Find where the given text appears and provide that cell's center as (x, y) coordinate. 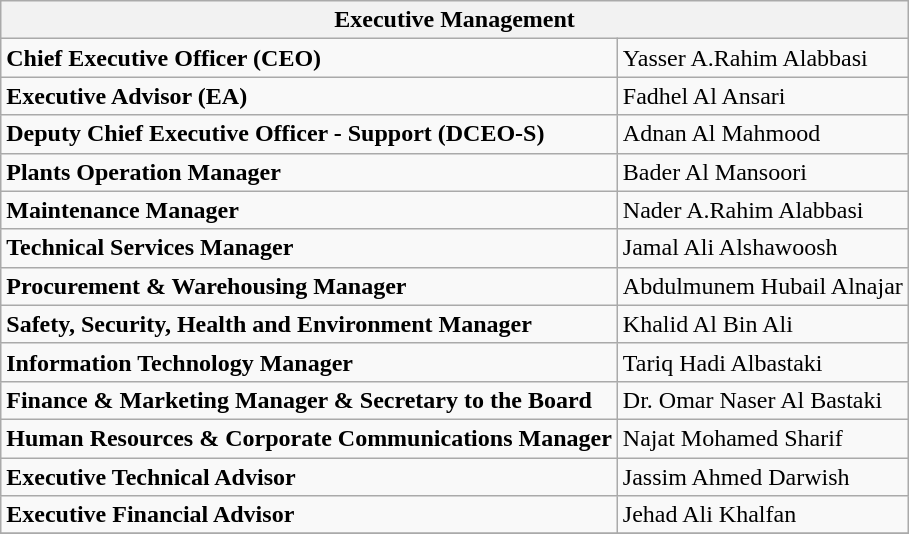
Executive Advisor (EA) (310, 96)
Najat Mohamed Sharif (762, 438)
Adnan Al Mahmood (762, 134)
Bader Al Mansoori (762, 172)
Dr. Omar Naser Al Bastaki (762, 400)
Jehad Ali Khalfan (762, 515)
Technical Services Manager (310, 248)
Executive Technical Advisor (310, 477)
Safety, Security, Health and Environment Manager (310, 324)
Executive Financial Advisor (310, 515)
Chief Executive Officer (CEO) (310, 58)
Nader A.Rahim Alabbasi (762, 210)
Khalid Al Bin Ali (762, 324)
Jamal Ali Alshawoosh (762, 248)
Yasser A.Rahim Alabbasi (762, 58)
Fadhel Al Ansari (762, 96)
Executive Management (455, 20)
Deputy Chief Executive Officer - Support (DCEO-S) (310, 134)
Procurement & Warehousing Manager (310, 286)
Finance & Marketing Manager & Secretary to the Board (310, 400)
Information Technology Manager (310, 362)
Human Resources & Corporate Communications Manager (310, 438)
Plants Operation Manager (310, 172)
Tariq Hadi Albastaki (762, 362)
Jassim Ahmed Darwish (762, 477)
Abdulmunem Hubail Alnajar (762, 286)
Maintenance Manager (310, 210)
